Return (X, Y) of the center of cell containing provided text 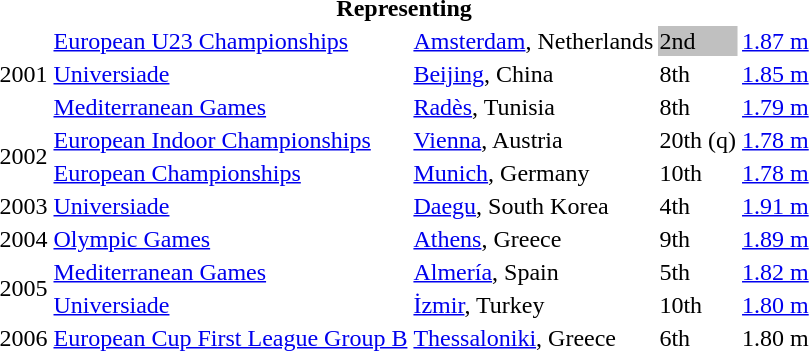
4th (698, 206)
Almería, Spain (534, 272)
European U23 Championships (230, 41)
Amsterdam, Netherlands (534, 41)
9th (698, 239)
Beijing, China (534, 74)
2nd (698, 41)
Munich, Germany (534, 173)
European Championships (230, 173)
Athens, Greece (534, 239)
Olympic Games (230, 239)
İzmir, Turkey (534, 305)
20th (q) (698, 140)
5th (698, 272)
Daegu, South Korea (534, 206)
European Indoor Championships (230, 140)
Radès, Tunisia (534, 107)
Vienna, Austria (534, 140)
